Determine the (X, Y) coordinate at the center of the cell enclosing the given text.  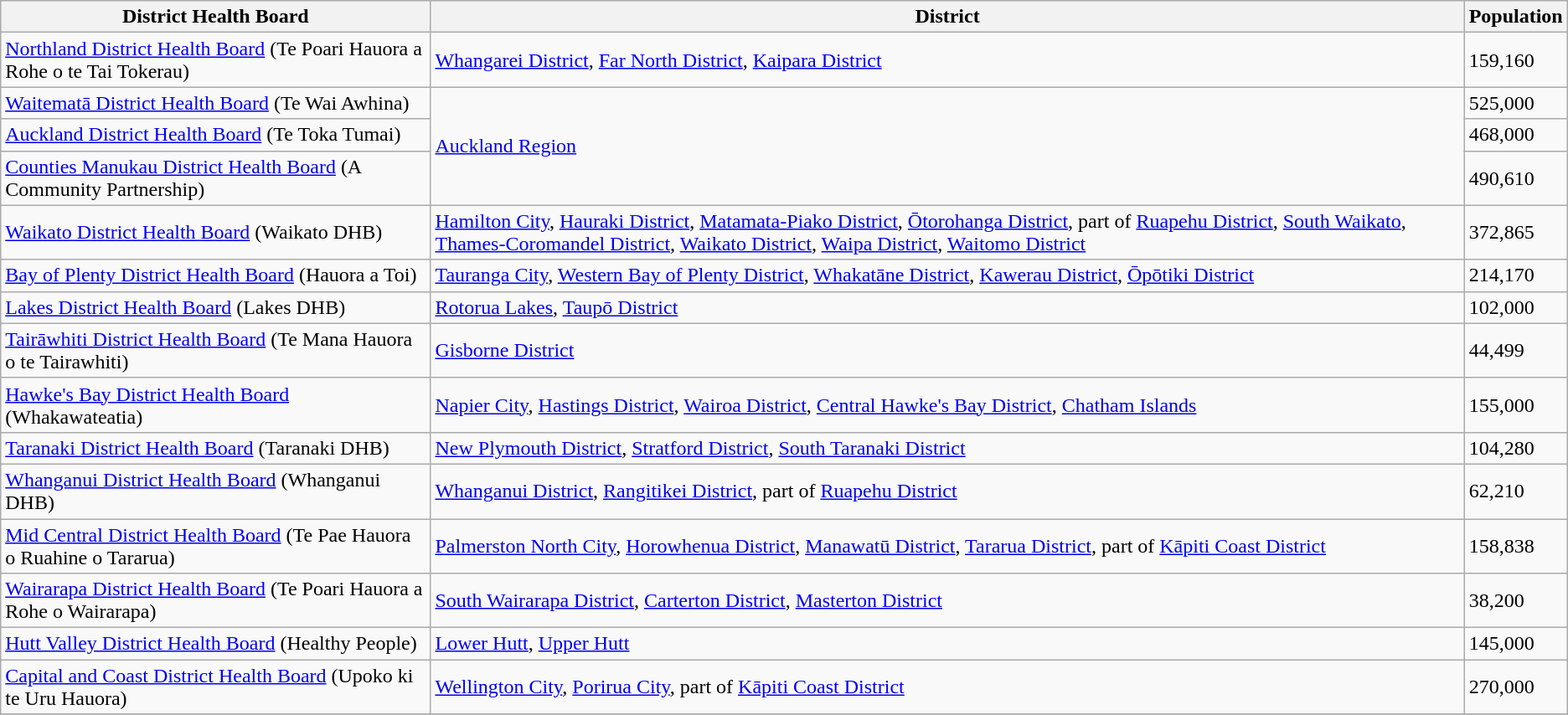
Hutt Valley District Health Board (Healthy People) (216, 644)
62,210 (1516, 491)
44,499 (1516, 350)
104,280 (1516, 448)
Waikato District Health Board (Waikato DHB) (216, 233)
Counties Manukau District Health Board (A Community Partnership) (216, 177)
Mid Central District Health Board (Te Pae Hauora o Ruahine o Tararua) (216, 546)
Palmerston North City, Horowhenua District, Manawatū District, Tararua District, part of Kāpiti Coast District (947, 546)
Taranaki District Health Board (Taranaki DHB) (216, 448)
270,000 (1516, 687)
Auckland Region (947, 146)
372,865 (1516, 233)
Whangarei District, Far North District, Kaipara District (947, 60)
Rotorua Lakes, Taupō District (947, 307)
Auckland District Health Board (Te Toka Tumai) (216, 135)
214,170 (1516, 275)
Northland District Health Board (Te Poari Hauora a Rohe o te Tai Tokerau) (216, 60)
Napier City, Hastings District, Wairoa District, Central Hawke's Bay District, Chatham Islands (947, 405)
District Health Board (216, 17)
Capital and Coast District Health Board (Upoko ki te Uru Hauora) (216, 687)
Lower Hutt, Upper Hutt (947, 644)
145,000 (1516, 644)
Whanganui District Health Board (Whanganui DHB) (216, 491)
490,610 (1516, 177)
Tairāwhiti District Health Board (Te Mana Hauora o te Tairawhiti) (216, 350)
Tauranga City, Western Bay of Plenty District, Whakatāne District, Kawerau District, Ōpōtiki District (947, 275)
Lakes District Health Board (Lakes DHB) (216, 307)
Wellington City, Porirua City, part of Kāpiti Coast District (947, 687)
468,000 (1516, 135)
Hawke's Bay District Health Board (Whakawateatia) (216, 405)
525,000 (1516, 103)
Whanganui District, Rangitikei District, part of Ruapehu District (947, 491)
Waitematā District Health Board (Te Wai Awhina) (216, 103)
District (947, 17)
155,000 (1516, 405)
New Plymouth District, Stratford District, South Taranaki District (947, 448)
Gisborne District (947, 350)
38,200 (1516, 601)
159,160 (1516, 60)
Population (1516, 17)
102,000 (1516, 307)
158,838 (1516, 546)
Wairarapa District Health Board (Te Poari Hauora a Rohe o Wairarapa) (216, 601)
South Wairarapa District, Carterton District, Masterton District (947, 601)
Bay of Plenty District Health Board (Hauora a Toi) (216, 275)
